Return (X, Y) of the center of cell containing provided text 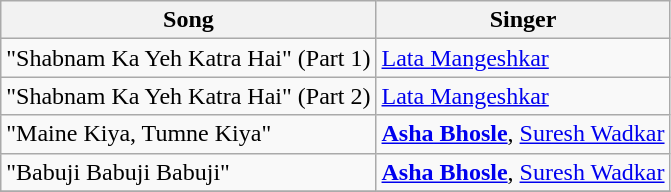
"Maine Kiya, Tumne Kiya" (188, 134)
"Shabnam Ka Yeh Katra Hai" (Part 2) (188, 96)
Singer (523, 20)
"Babuji Babuji Babuji" (188, 172)
"Shabnam Ka Yeh Katra Hai" (Part 1) (188, 58)
Song (188, 20)
